Locate the cell with the specified text and output its [x, y] center coordinate. 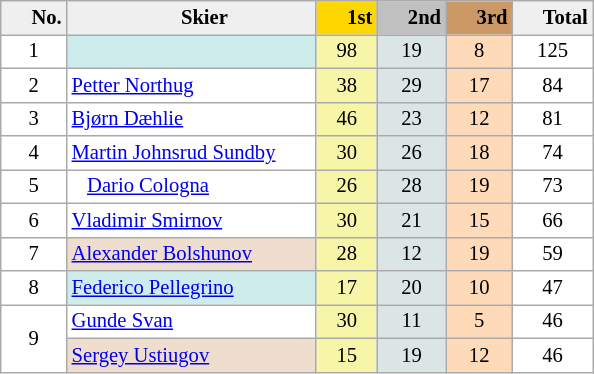
11 [412, 321]
Vladimir Smirnov [192, 220]
3rd [479, 17]
Sergey Ustiugov [192, 355]
73 [552, 186]
7 [34, 254]
Gunde Svan [192, 321]
9 [34, 338]
10 [479, 287]
Bjørn Dæhlie [192, 119]
Total [552, 17]
81 [552, 119]
2 [34, 85]
Federico Pellegrino [192, 287]
98 [346, 51]
Dario Cologna [192, 186]
2nd [412, 17]
47 [552, 287]
21 [412, 220]
20 [412, 287]
No. [34, 17]
6 [34, 220]
125 [552, 51]
1st [346, 17]
59 [552, 254]
Alexander Bolshunov [192, 254]
1 [34, 51]
74 [552, 153]
66 [552, 220]
18 [479, 153]
38 [346, 85]
29 [412, 85]
3 [34, 119]
Martin Johnsrud Sundby [192, 153]
4 [34, 153]
23 [412, 119]
Skier [192, 17]
84 [552, 85]
Petter Northug [192, 85]
